Detect which cell encompasses the target text, then output its [x, y] center coordinate. 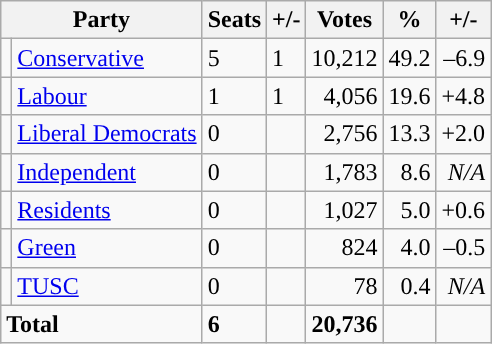
4,056 [344, 96]
19.6 [410, 96]
Labour [107, 96]
Independent [107, 172]
1,027 [344, 210]
8.6 [410, 172]
Votes [344, 20]
+0.6 [464, 210]
Party [102, 20]
49.2 [410, 58]
13.3 [410, 134]
0.4 [410, 286]
Green [107, 248]
Seats [234, 20]
2,756 [344, 134]
–0.5 [464, 248]
% [410, 20]
824 [344, 248]
78 [344, 286]
+2.0 [464, 134]
Residents [107, 210]
–6.9 [464, 58]
Liberal Democrats [107, 134]
4.0 [410, 248]
5.0 [410, 210]
5 [234, 58]
20,736 [344, 324]
Total [102, 324]
10,212 [344, 58]
6 [234, 324]
1,783 [344, 172]
Conservative [107, 58]
TUSC [107, 286]
+4.8 [464, 96]
